Locate the cell with the specified text and output its [X, Y] center coordinate. 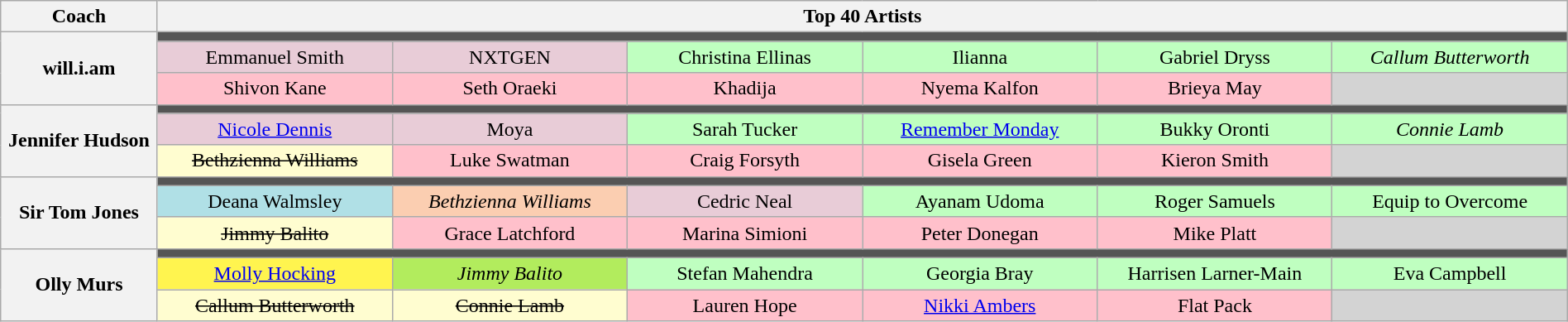
Peter Donegan [980, 233]
Harrisen Larner-Main [1215, 273]
Remember Monday [980, 129]
Nicole Dennis [275, 129]
will.i.am [79, 68]
Christina Ellinas [745, 57]
Moya [509, 129]
Roger Samuels [1215, 201]
Bukky Oronti [1215, 129]
Top 40 Artists [862, 17]
Marina Simioni [745, 233]
Kieron Smith [1215, 161]
Jennifer Hudson [79, 141]
Cedric Neal [745, 201]
Ilianna [980, 57]
Grace Latchford [509, 233]
Molly Hocking [275, 273]
Gabriel Dryss [1215, 57]
Nikki Ambers [980, 305]
Craig Forsyth [745, 161]
Brieya May [1215, 89]
Lauren Hope [745, 305]
Sarah Tucker [745, 129]
Seth Oraeki [509, 89]
Mike Platt [1215, 233]
Ayanam Udoma [980, 201]
Deana Walmsley [275, 201]
Olly Murs [79, 285]
Sir Tom Jones [79, 212]
NXTGEN [509, 57]
Shivon Kane [275, 89]
Gisela Green [980, 161]
Georgia Bray [980, 273]
Emmanuel Smith [275, 57]
Coach [79, 17]
Eva Campbell [1450, 273]
Nyema Kalfon [980, 89]
Equip to Overcome [1450, 201]
Khadija [745, 89]
Stefan Mahendra [745, 273]
Flat Pack [1215, 305]
Luke Swatman [509, 161]
